Provide the [X, Y] coordinate of the cell's center where the given text is located.  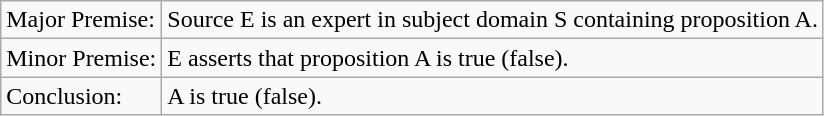
A is true (false). [493, 96]
Major Premise: [82, 20]
Minor Premise: [82, 58]
Conclusion: [82, 96]
Source E is an expert in subject domain S containing proposition A. [493, 20]
E asserts that proposition A is true (false). [493, 58]
